Return the (x, y) coordinate for the center point of the cell that contains the specified text.  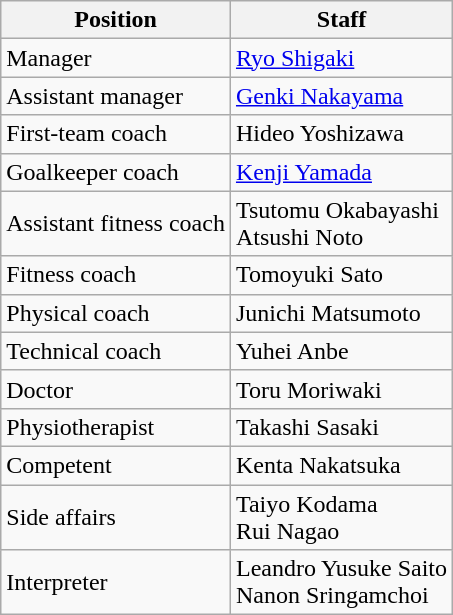
Junichi Matsumoto (341, 313)
Interpreter (116, 582)
Genki Nakayama (341, 96)
Side affairs (116, 516)
Physiotherapist (116, 427)
Yuhei Anbe (341, 351)
Kenji Yamada (341, 172)
Competent (116, 465)
Kenta Nakatsuka (341, 465)
Fitness coach (116, 275)
Doctor (116, 389)
Goalkeeper coach (116, 172)
Tsutomu Okabayashi Atsushi Noto (341, 224)
Ryo Shigaki (341, 58)
Takashi Sasaki (341, 427)
Physical coach (116, 313)
Tomoyuki Sato (341, 275)
First-team coach (116, 134)
Leandro Yusuke Saito Nanon Sringamchoi (341, 582)
Position (116, 20)
Taiyo Kodama Rui Nagao (341, 516)
Assistant manager (116, 96)
Technical coach (116, 351)
Staff (341, 20)
Toru Moriwaki (341, 389)
Assistant fitness coach (116, 224)
Hideo Yoshizawa (341, 134)
Manager (116, 58)
